Locate the cell with the specified text and output its [X, Y] center coordinate. 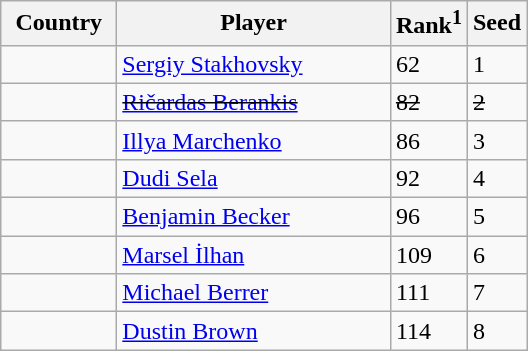
Sergiy Stakhovsky [254, 64]
7 [496, 293]
3 [496, 140]
Seed [496, 24]
Benjamin Becker [254, 217]
Dudi Sela [254, 178]
92 [428, 178]
6 [496, 255]
Player [254, 24]
Illya Marchenko [254, 140]
4 [496, 178]
Country [59, 24]
62 [428, 64]
96 [428, 217]
Michael Berrer [254, 293]
86 [428, 140]
111 [428, 293]
Ričardas Berankis [254, 102]
8 [496, 331]
Rank1 [428, 24]
114 [428, 331]
1 [496, 64]
109 [428, 255]
5 [496, 217]
Marsel İlhan [254, 255]
2 [496, 102]
82 [428, 102]
Dustin Brown [254, 331]
